For the text-containing cell, return its midpoint in [x, y] coordinate format. 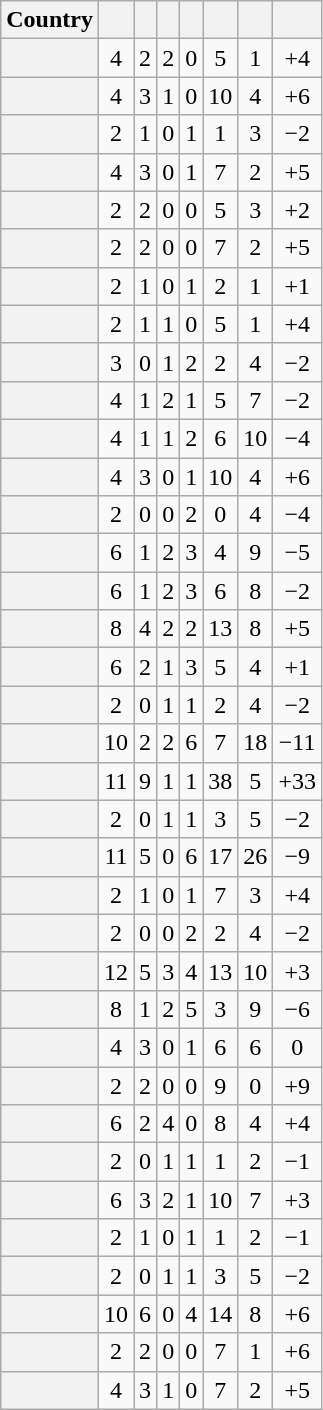
+2 [298, 210]
38 [220, 781]
−5 [298, 553]
26 [256, 857]
14 [220, 1314]
−6 [298, 1009]
Country [50, 20]
+33 [298, 781]
−9 [298, 857]
17 [220, 857]
18 [256, 743]
12 [116, 971]
+9 [298, 1085]
−11 [298, 743]
